Extract the (x, y) coordinate from the center of the cell holding the provided text.  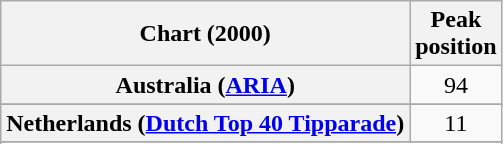
Netherlands (Dutch Top 40 Tipparade) (206, 123)
Chart (2000) (206, 34)
11 (456, 123)
94 (456, 85)
Peakposition (456, 34)
Australia (ARIA) (206, 85)
